Scan for the cell matching the given text and deliver its [x, y] coordinate at center. 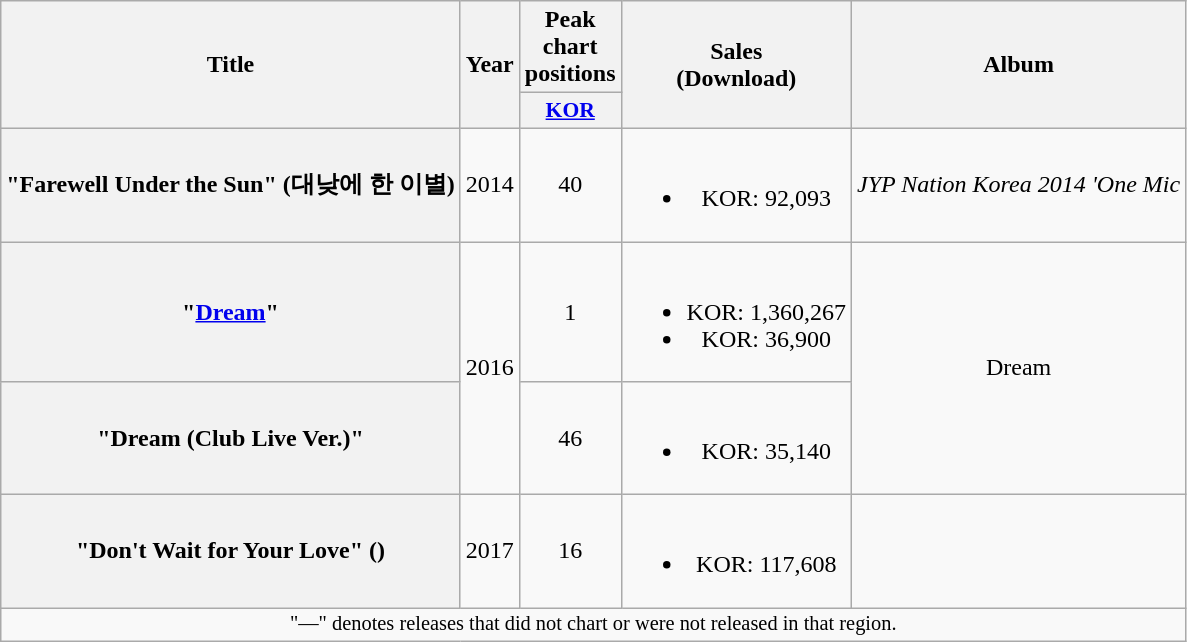
Dream [1018, 368]
KOR: 117,608 [736, 552]
JYP Nation Korea 2014 'One Mic [1018, 184]
KOR: 35,140 [736, 438]
Title [230, 65]
"Dream (Club Live Ver.)" [230, 438]
Album [1018, 65]
40 [570, 184]
Sales(Download) [736, 65]
"Don't Wait for Your Love" () [230, 552]
KOR: 92,093 [736, 184]
16 [570, 552]
2014 [490, 184]
2017 [490, 552]
2016 [490, 368]
46 [570, 438]
"—" denotes releases that did not chart or were not released in that region. [594, 625]
Peak chart positions [570, 47]
"Dream" [230, 312]
1 [570, 312]
KOR [570, 111]
KOR: 1,360,267KOR: 36,900 [736, 312]
"Farewell Under the Sun" (대낮에 한 이별) [230, 184]
Year [490, 65]
